Extract the (x, y) coordinate from the center of the cell holding the provided text.  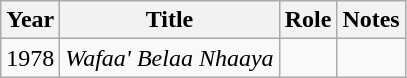
1978 (30, 58)
Year (30, 20)
Title (170, 20)
Wafaa' Belaa Nhaaya (170, 58)
Role (308, 20)
Notes (371, 20)
